From the cell containing the given text, extract its center point as [X, Y] coordinate. 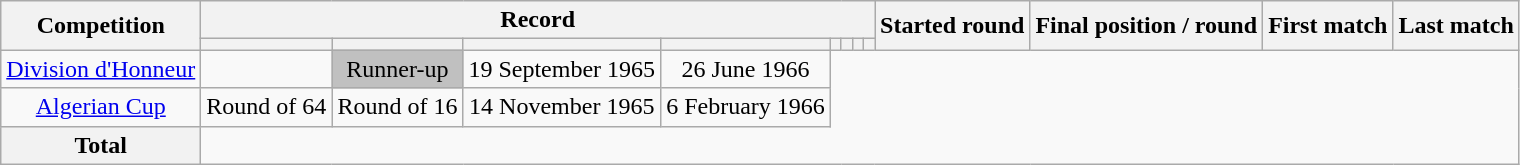
Record [538, 20]
19 September 1965 [562, 69]
Started round [952, 26]
Final position / round [1146, 26]
Division d'Honneur [101, 69]
First match [1328, 26]
14 November 1965 [562, 107]
Last match [1456, 26]
Algerian Cup [101, 107]
Round of 64 [266, 107]
Competition [101, 26]
Runner-up [398, 69]
Round of 16 [398, 107]
Total [101, 145]
6 February 1966 [746, 107]
26 June 1966 [746, 69]
